Return [X, Y] of the center of cell containing provided text 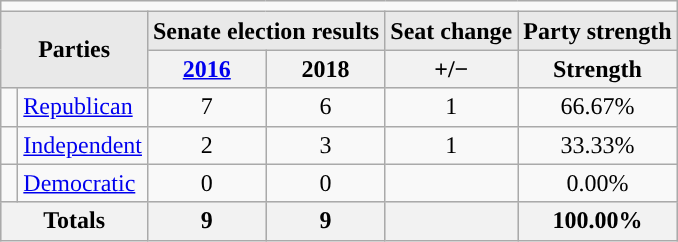
6 [326, 107]
2 [206, 145]
Senate election results [266, 31]
0.00% [598, 183]
Strength [598, 69]
7 [206, 107]
2018 [326, 69]
2016 [206, 69]
Democratic [83, 183]
33.33% [598, 145]
Totals [74, 221]
Party strength [598, 31]
Parties [74, 50]
3 [326, 145]
Republican [83, 107]
Seat change [452, 31]
+/− [452, 69]
66.67% [598, 107]
Independent [83, 145]
100.00% [598, 221]
